Provide the [x, y] coordinate of the cell's center where the given text is located.  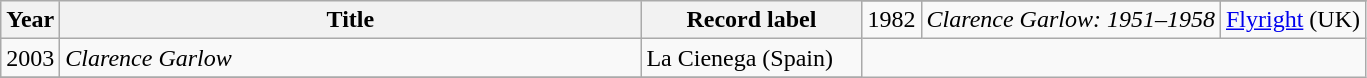
1982 [892, 20]
Year [30, 20]
Title [350, 20]
Flyright (UK) [1292, 20]
Clarence Garlow: 1951–1958 [1070, 20]
Record label [752, 20]
2003 [30, 58]
La Cienega (Spain) [752, 58]
Clarence Garlow [350, 58]
